Determine the (x, y) coordinate at the center of the cell enclosing the given text.  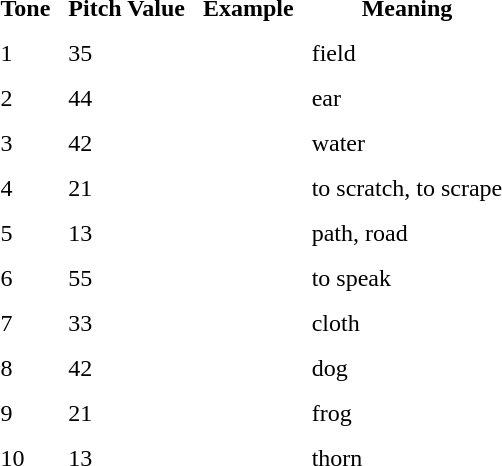
55 (127, 278)
33 (127, 323)
13 (127, 233)
35 (127, 53)
44 (127, 98)
